Determine the [x, y] coordinate at the center of the cell enclosing the given text.  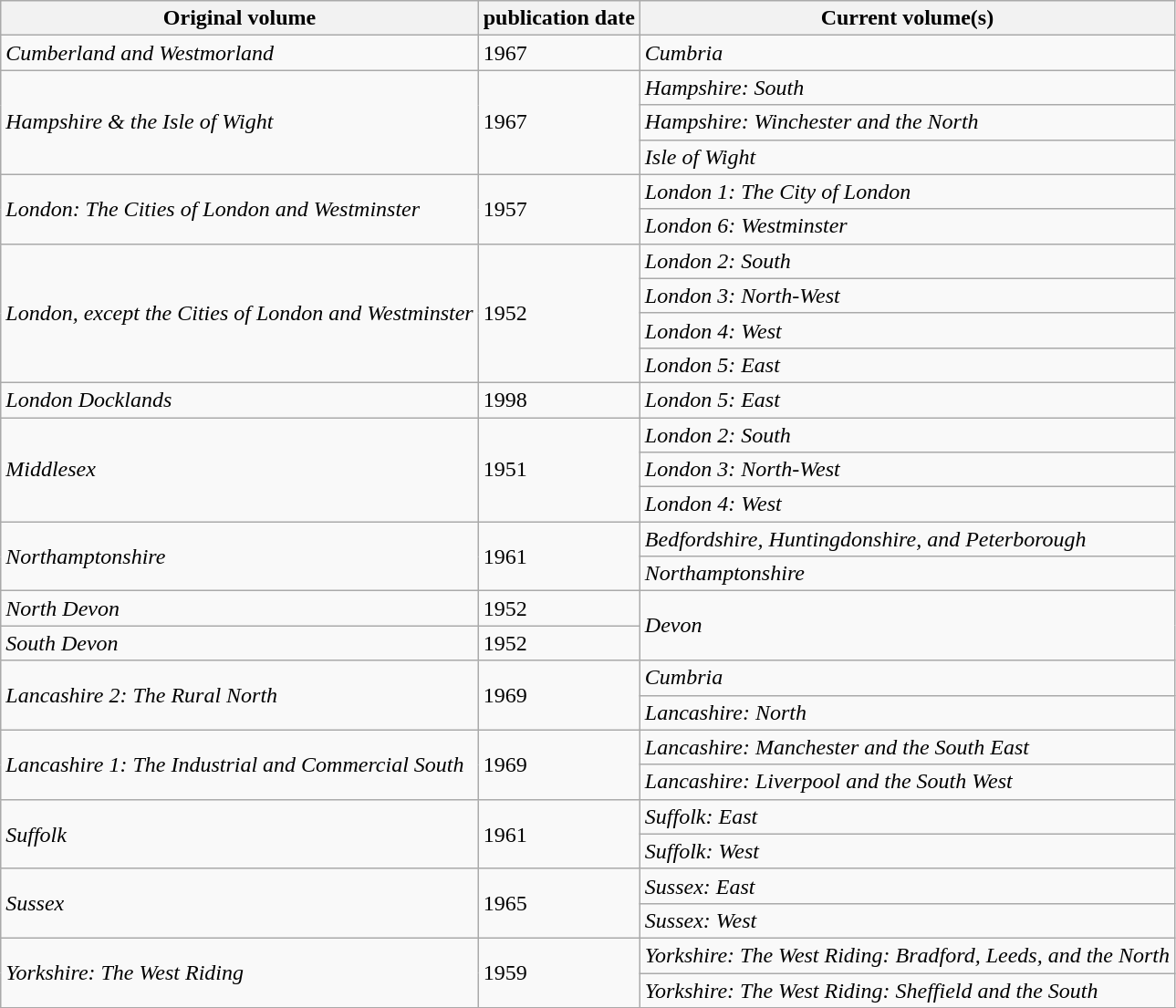
London 1: The City of London [907, 192]
Lancashire: North [907, 712]
Sussex: West [907, 920]
South Devon [239, 643]
Original volume [239, 18]
Sussex: East [907, 886]
London: The Cities of London and Westminster [239, 209]
Lancashire 2: The Rural North [239, 695]
Lancashire: Liverpool and the South West [907, 782]
Lancashire: Manchester and the South East [907, 747]
Current volume(s) [907, 18]
1965 [558, 903]
Suffolk [239, 834]
Suffolk: West [907, 851]
Cumberland and Westmorland [239, 53]
London 6: Westminster [907, 226]
publication date [558, 18]
Yorkshire: The West Riding: Bradford, Leeds, and the North [907, 955]
1951 [558, 470]
London Docklands [239, 400]
Lancashire 1: The Industrial and Commercial South [239, 764]
Bedfordshire, Huntingdonshire, and Peterborough [907, 539]
London, except the Cities of London and Westminster [239, 313]
Hampshire: Winchester and the North [907, 122]
Hampshire & the Isle of Wight [239, 122]
Yorkshire: The West Riding: Sheffield and the South [907, 990]
1957 [558, 209]
Suffolk: East [907, 816]
Sussex [239, 903]
Isle of Wight [907, 157]
Devon [907, 626]
1998 [558, 400]
Yorkshire: The West Riding [239, 972]
1959 [558, 972]
North Devon [239, 608]
Middlesex [239, 470]
Hampshire: South [907, 88]
